Return [X, Y] of the center of cell containing provided text 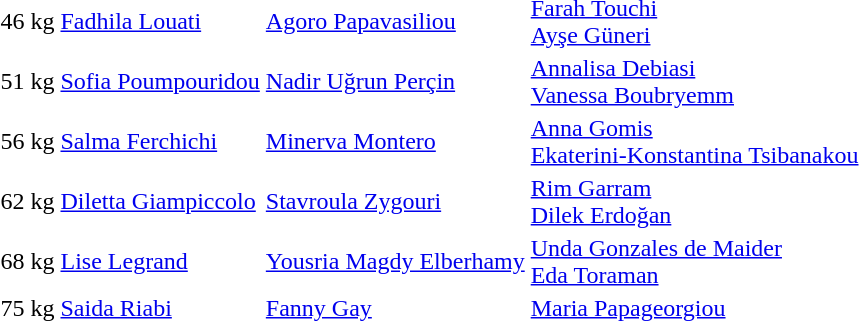
Yousria Magdy Elberhamy [395, 262]
Minerva Montero [395, 142]
Lise Legrand [160, 262]
Stavroula Zygouri [395, 202]
Nadir Uğrun Perçin [395, 82]
Salma Ferchichi [160, 142]
Sofia Poumpouridou [160, 82]
Diletta Giampiccolo [160, 202]
